Provide the (X, Y) coordinate of the cell's center where the given text is located.  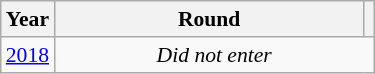
Year (28, 19)
2018 (28, 55)
Did not enter (214, 55)
Round (209, 19)
